Output the [X, Y] coordinate of the center of the cell containing the given text.  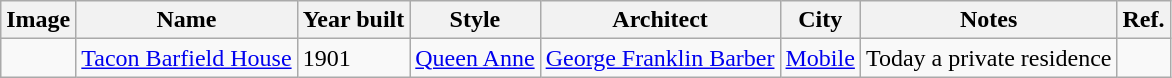
Architect [660, 20]
Year built [354, 20]
Image [38, 20]
Ref. [1144, 20]
Mobile [820, 58]
Name [186, 20]
Today a private residence [988, 58]
1901 [354, 58]
George Franklin Barber [660, 58]
Style [475, 20]
Tacon Barfield House [186, 58]
Notes [988, 20]
City [820, 20]
Queen Anne [475, 58]
